Pinpoint the cell where the given text exists, returning its [X, Y] midpoint coordinate. 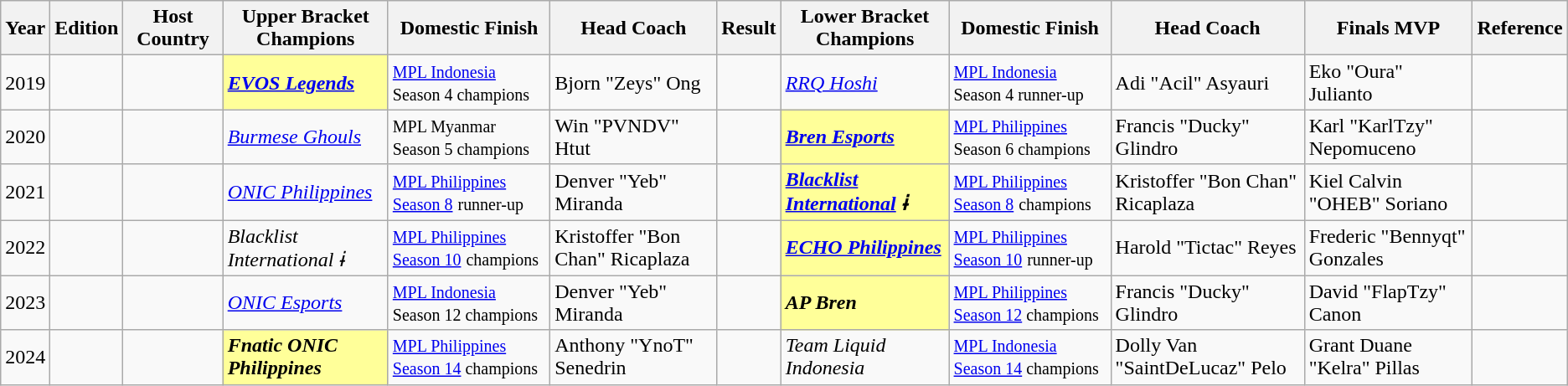
MPL Philippines Season 10 champions [469, 248]
Eko "Oura" Julianto [1389, 82]
2020 [25, 137]
Frederic "Bennyqt" Gonzales [1389, 248]
Kiel Calvin "OHEB" Soriano [1389, 193]
MPL Indonesia Season 4 champions [469, 82]
MPL Myanmar Season 5 champions [469, 137]
2021 [25, 193]
MPL Philippines Season 10 runner-up [1030, 248]
2024 [25, 357]
MPL Philippines Season 14 champions [469, 357]
ECHO Philippines [864, 248]
MPL Philippines Season 8 champions [1030, 193]
2022 [25, 248]
2019 [25, 82]
EVOS Legends [305, 82]
Bjorn "Zeys" Ong [633, 82]
2023 [25, 303]
ONIC Esports [305, 303]
MPL Indonesia Season 4 runner-up [1030, 82]
Win "PVNDV" Htut [633, 137]
AP Bren [864, 303]
Grant Duane "Kelra" Pillas [1389, 357]
Harold "Tictac" Reyes [1208, 248]
Finals MVP [1389, 28]
RRQ Hoshi [864, 82]
Team Liquid Indonesia [864, 357]
Edition [87, 28]
Anthony "YnoT" Senedrin [633, 357]
Lower Bracket Champions [864, 28]
Host Country [173, 28]
MPL Indonesia Season 12 champions [469, 303]
Result [749, 28]
Reference [1519, 28]
ONIC Philippines [305, 193]
Bren Esports [864, 137]
Dolly Van "SaintDeLucaz" Pelo [1208, 357]
Year [25, 28]
MPL Philippines Season 12 champions [1030, 303]
Fnatic ONIC Philippines [305, 357]
Karl "KarlTzy" Nepomuceno [1389, 137]
Burmese Ghouls [305, 137]
MPL Philippines Season 8 runner-up [469, 193]
MPL Philippines Season 6 champions [1030, 137]
Upper Bracket Champions [305, 28]
David "FlapTzy" Canon [1389, 303]
Adi "Acil" Asyauri [1208, 82]
MPL Indonesia Season 14 champions [1030, 357]
